Provide the [X, Y] coordinate of the cell's center where the given text is located.  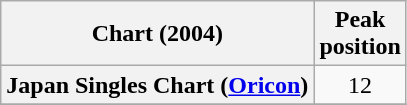
Chart (2004) [158, 34]
Peakposition [360, 34]
Japan Singles Chart (Oricon) [158, 85]
12 [360, 85]
